Provide the (x, y) coordinate of the cell's center where the given text is located.  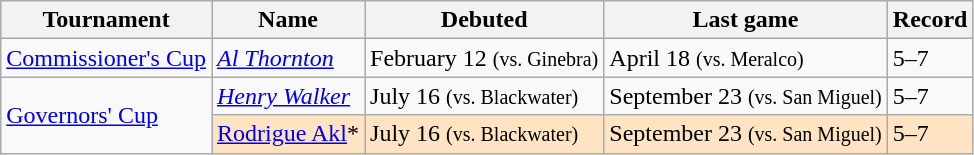
April 18 (vs. Meralco) (746, 58)
Commissioner's Cup (106, 58)
Henry Walker (288, 96)
Al Thornton (288, 58)
Governors' Cup (106, 115)
February 12 (vs. Ginebra) (484, 58)
Debuted (484, 20)
Tournament (106, 20)
Name (288, 20)
Rodrigue Akl* (288, 134)
Record (930, 20)
Last game (746, 20)
